Find where the given text appears and provide that cell's center as [X, Y] coordinate. 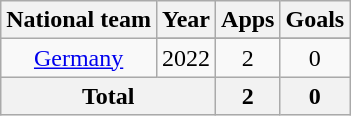
Goals [315, 20]
Year [186, 20]
Apps [248, 20]
Germany [79, 58]
Total [108, 96]
2022 [186, 58]
National team [79, 20]
